Find where the given text appears and provide that cell's center as (x, y) coordinate. 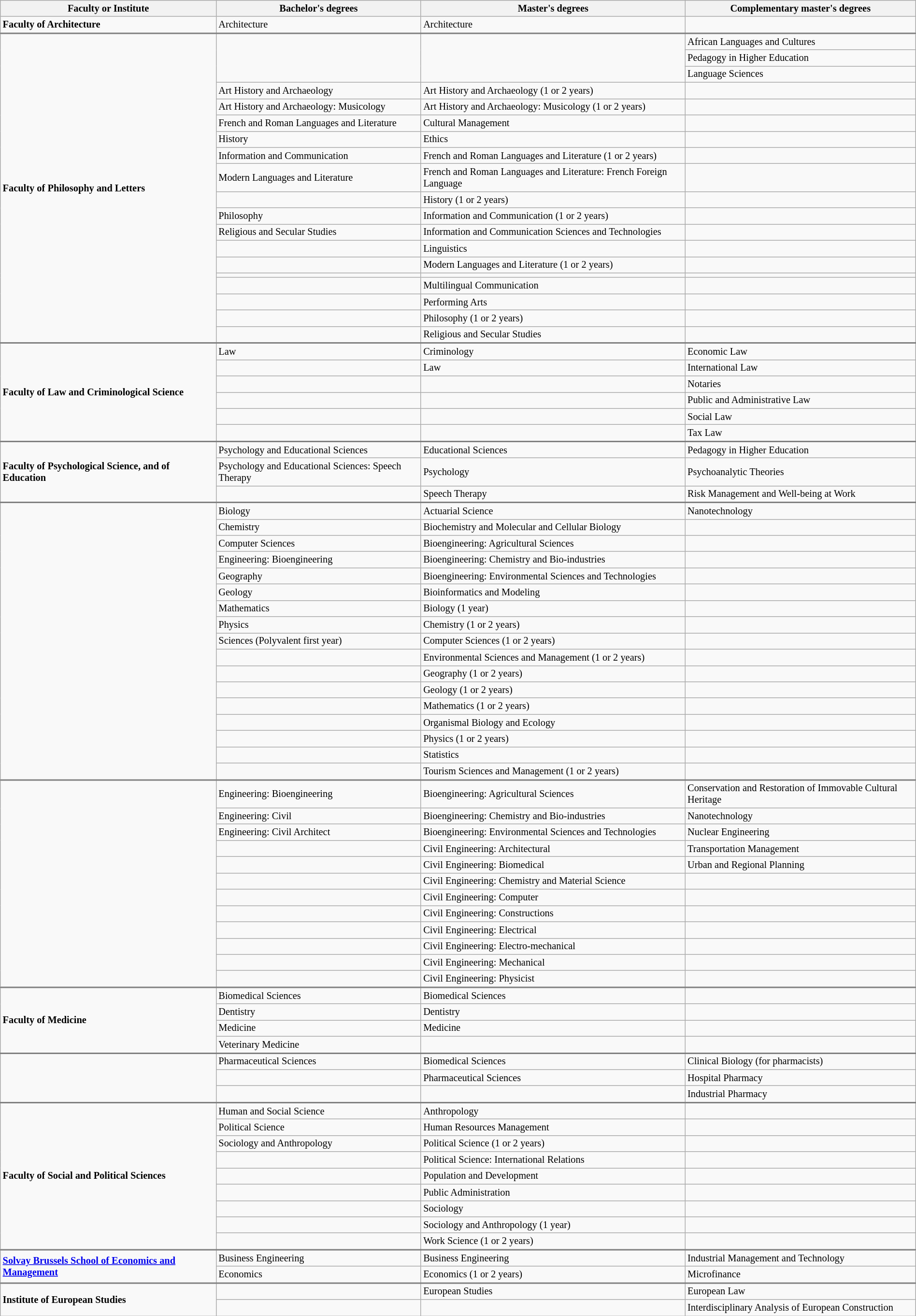
Human Resources Management (553, 1127)
Civil Engineering: Computer (553, 897)
Psychology and Educational Sciences: Speech Therapy (318, 472)
Faculty of Medicine (108, 1020)
Performing Arts (553, 302)
Philosophy (318, 216)
International Law (800, 368)
French and Roman Languages and Literature (318, 123)
Art History and Archaeology: Musicology (1 or 2 years) (553, 107)
Political Science (1 or 2 years) (553, 1143)
Actuarial Science (553, 510)
Work Science (1 or 2 years) (553, 1241)
Civil Engineering: Chemistry and Material Science (553, 881)
Civil Engineering: Biomedical (553, 865)
Psychoanalytic Theories (800, 472)
Criminology (553, 351)
Language Sciences (800, 74)
Geology (1 or 2 years) (553, 690)
French and Roman Languages and Literature: French Foreign Language (553, 177)
Civil Engineering: Electrical (553, 930)
Psychology and Educational Sciences (318, 449)
Anthropology (553, 1111)
Tourism Sciences and Management (1 or 2 years) (553, 771)
Educational Sciences (553, 449)
Geography (318, 576)
Biology (318, 510)
Mathematics (1 or 2 years) (553, 706)
Civil Engineering: Electro-mechanical (553, 946)
Complementary master's degrees (800, 8)
Notaries (800, 384)
Geology (318, 592)
Speech Therapy (553, 494)
Civil Engineering: Constructions (553, 913)
Master's degrees (553, 8)
Information and Communication Sciences and Technologies (553, 232)
Veterinary Medicine (318, 1044)
Civil Engineering: Mechanical (553, 962)
Faculty of Philosophy and Letters (108, 188)
Sociology and Anthropology (1 year) (553, 1225)
Transportation Management (800, 849)
Chemistry (318, 527)
Sociology and Anthropology (318, 1143)
Institute of European Studies (108, 1299)
Civil Engineering: Architectural (553, 849)
Nuclear Engineering (800, 832)
Physics (318, 625)
Computer Sciences (1 or 2 years) (553, 641)
History (318, 139)
Conservation and Restoration of Immovable Cultural Heritage (800, 794)
Faculty of Social and Political Sciences (108, 1176)
Economics (1 or 2 years) (553, 1274)
Faculty of Psychological Science, and of Education (108, 472)
Solvay Brussels School of Economics and Management (108, 1266)
Environmental Sciences and Management (1 or 2 years) (553, 657)
Sciences (Polyvalent first year) (318, 641)
Psychology (553, 472)
Hospital Pharmacy (800, 1078)
Information and Communication (1 or 2 years) (553, 216)
Sociology (553, 1209)
Ethics (553, 139)
Clinical Biology (for pharmacists) (800, 1061)
Philosophy (1 or 2 years) (553, 318)
Public Administration (553, 1192)
Physics (1 or 2 years) (553, 738)
Faculty of Law and Criminological Science (108, 391)
Population and Development (553, 1176)
Faculty or Institute (108, 8)
Tax Law (800, 433)
Modern Languages and Literature (1 or 2 years) (553, 265)
Industrial Management and Technology (800, 1258)
Art History and Archaeology: Musicology (318, 107)
European Law (800, 1291)
Social Law (800, 417)
Art History and Archaeology (318, 90)
Interdisciplinary Analysis of European Construction (800, 1308)
Political Science (318, 1127)
Urban and Regional Planning (800, 865)
Art History and Archaeology (1 or 2 years) (553, 90)
Cultural Management (553, 123)
Modern Languages and Literature (318, 177)
Civil Engineering: Physicist (553, 979)
Mathematics (318, 608)
Biochemistry and Molecular and Cellular Biology (553, 527)
Engineering: Civil Architect (318, 832)
Risk Management and Well-being at Work (800, 494)
Human and Social Science (318, 1111)
French and Roman Languages and Literature (1 or 2 years) (553, 156)
Biology (1 year) (553, 608)
Microfinance (800, 1274)
Engineering: Civil (318, 816)
Organismal Biology and Ecology (553, 723)
Economic Law (800, 351)
Industrial Pharmacy (800, 1094)
Linguistics (553, 248)
Bachelor's degrees (318, 8)
Information and Communication (318, 156)
Geography (1 or 2 years) (553, 674)
Faculty of Architecture (108, 25)
Economics (318, 1274)
Public and Administrative Law (800, 400)
Political Science: International Relations (553, 1160)
Computer Sciences (318, 543)
European Studies (553, 1291)
Multilingual Communication (553, 286)
African Languages and Cultures (800, 41)
History (1 or 2 years) (553, 200)
Statistics (553, 755)
Chemistry (1 or 2 years) (553, 625)
Bioinformatics and Modeling (553, 592)
